Extract the (X, Y) coordinate from the center of the cell holding the provided text.  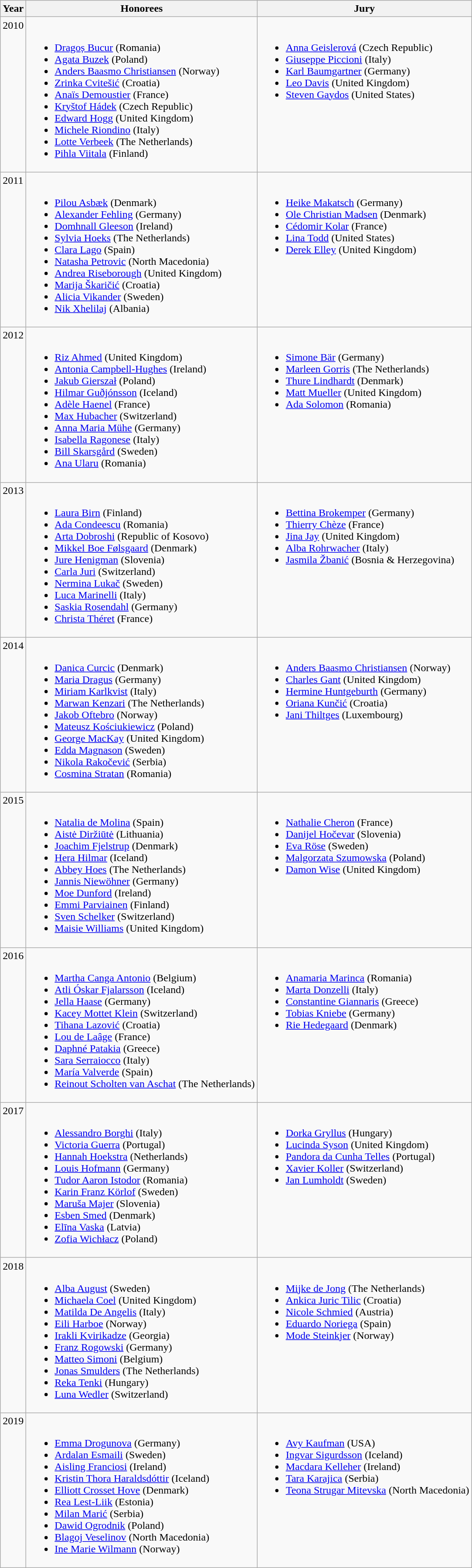
2013 (13, 560)
Anamaria Marinca (Romania)Marta Donzelli (Italy)Constantine Giannaris (Greece)Tobias Kniebe (Germany)Rie Hedegaard (Denmark) (364, 1025)
2014 (13, 715)
2016 (13, 1025)
Bettina Brokemper (Germany)Thierry Chèze (France)Jina Jay (United Kingdom)Alba Rohrwacher (Italy)Jasmila Žbanić (Bosnia & Herzegovina) (364, 560)
2018 (13, 1335)
2015 (13, 870)
2019 (13, 1490)
Dorka Gryllus (Hungary)Lucinda Syson (United Kingdom)Pandora da Cunha Telles (Portugal)Xavier Koller (Switzerland)Jan Lumholdt (Sweden) (364, 1180)
2011 (13, 250)
Anna Geislerová (Czech Republic)Giuseppe Piccioni (Italy)Karl Baumgartner (Germany)Leo Davis (United Kingdom)Steven Gaydos (United States) (364, 95)
2012 (13, 405)
Anders Baasmo Christiansen (Norway)Charles Gant (United Kingdom)Hermine Huntgeburth (Germany)Oriana Kunčić (Croatia)Jani Thiltges (Luxembourg) (364, 715)
Nathalie Cheron (France)Danijel Hočevar (Slovenia)Eva Röse (Sweden)Malgorzata Szumowska (Poland)Damon Wise (United Kingdom) (364, 870)
Avy Kaufman (USA)Ingvar Sigurdsson (Iceland)Macdara Kelleher (Ireland)Tara Karajica (Serbia)Teona Strugar Mitevska (North Macedonia) (364, 1490)
Mijke de Jong (The Netherlands)Ankica Juric Tilic (Croatia)Nicole Schmied (Austria)Eduardo Noriega (Spain)Mode Steinkjer (Norway) (364, 1335)
Jury (364, 9)
Honorees (142, 9)
Year (13, 9)
2010 (13, 95)
Simone Bär (Germany)Marleen Gorris (The Netherlands)Thure Lindhardt (Denmark)Matt Mueller (United Kingdom)Ada Solomon (Romania) (364, 405)
2017 (13, 1180)
Heike Makatsch (Germany)Ole Christian Madsen (Denmark)Cédomir Kolar (France)Lina Todd (United States)Derek Elley (United Kingdom) (364, 250)
